Scan for the cell matching the given text and deliver its (X, Y) coordinate at center. 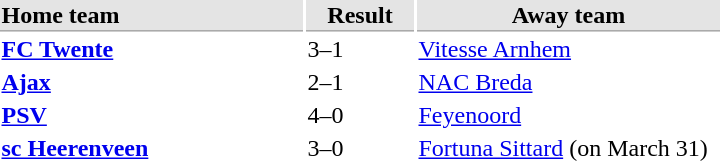
Home team (152, 16)
Feyenoord (568, 115)
Ajax (152, 83)
Away team (568, 16)
2–1 (360, 83)
4–0 (360, 115)
Vitesse Arnhem (568, 49)
Result (360, 16)
NAC Breda (568, 83)
PSV (152, 115)
3–1 (360, 49)
FC Twente (152, 49)
